Extract the (X, Y) coordinate from the center of the cell holding the provided text.  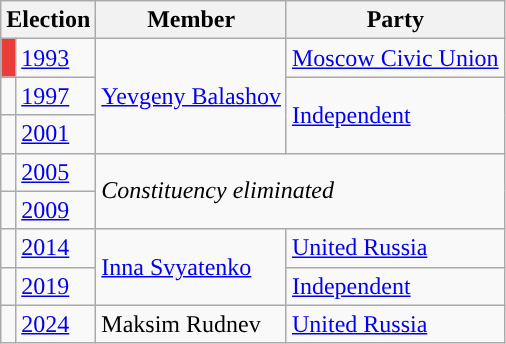
Yevgeny Balashov (192, 96)
2009 (56, 210)
Party (395, 20)
2001 (56, 134)
Member (192, 20)
2019 (56, 286)
Maksim Rudnev (192, 324)
Moscow Civic Union (395, 58)
Election (48, 20)
1997 (56, 96)
2005 (56, 172)
2024 (56, 324)
1993 (56, 58)
Inna Svyatenko (192, 267)
2014 (56, 248)
Constituency eliminated (300, 191)
